Provide the [x, y] coordinate of the cell's center where the given text is located.  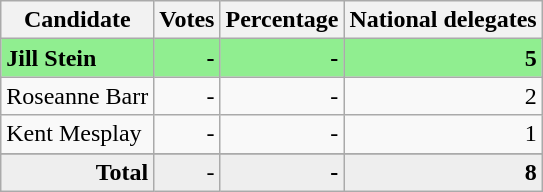
Roseanne Barr [78, 96]
2 [443, 96]
Candidate [78, 20]
Percentage [282, 20]
8 [443, 172]
1 [443, 134]
Jill Stein [78, 58]
Total [78, 172]
Votes [187, 20]
Kent Mesplay [78, 134]
5 [443, 58]
National delegates [443, 20]
